Return the (X, Y) coordinate for the center point of the cell that contains the specified text.  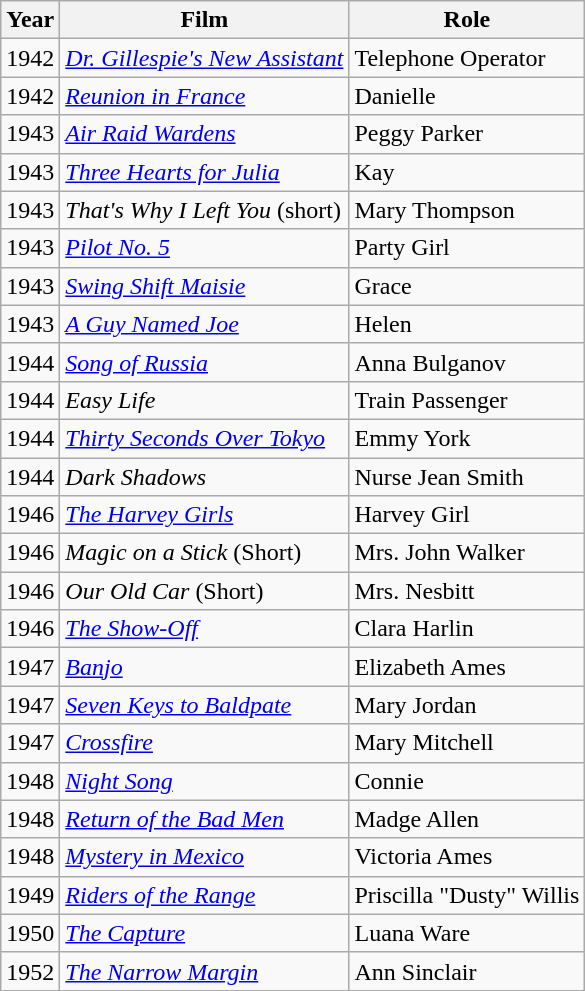
Song of Russia (204, 362)
Party Girl (467, 248)
Connie (467, 781)
Thirty Seconds Over Tokyo (204, 438)
The Show-Off (204, 629)
Peggy Parker (467, 134)
Helen (467, 324)
1949 (30, 895)
Ann Sinclair (467, 971)
Return of the Bad Men (204, 819)
1950 (30, 933)
The Narrow Margin (204, 971)
Mrs. Nesbitt (467, 591)
Priscilla "Dusty" Willis (467, 895)
Swing Shift Maisie (204, 286)
Riders of the Range (204, 895)
Elizabeth Ames (467, 667)
A Guy Named Joe (204, 324)
Easy Life (204, 400)
The Capture (204, 933)
Air Raid Wardens (204, 134)
Dark Shadows (204, 477)
Madge Allen (467, 819)
Mary Mitchell (467, 743)
Year (30, 20)
Reunion in France (204, 96)
Three Hearts for Julia (204, 172)
Banjo (204, 667)
Film (204, 20)
Our Old Car (Short) (204, 591)
Harvey Girl (467, 515)
Mrs. John Walker (467, 553)
Luana Ware (467, 933)
1952 (30, 971)
Train Passenger (467, 400)
Danielle (467, 96)
Role (467, 20)
Dr. Gillespie's New Assistant (204, 58)
The Harvey Girls (204, 515)
Kay (467, 172)
Magic on a Stick (Short) (204, 553)
Grace (467, 286)
Telephone Operator (467, 58)
Emmy York (467, 438)
Crossfire (204, 743)
Clara Harlin (467, 629)
Mary Thompson (467, 210)
Nurse Jean Smith (467, 477)
Victoria Ames (467, 857)
Mary Jordan (467, 705)
Night Song (204, 781)
Anna Bulganov (467, 362)
Seven Keys to Baldpate (204, 705)
Pilot No. 5 (204, 248)
Mystery in Mexico (204, 857)
That's Why I Left You (short) (204, 210)
